Output the (X, Y) coordinate of the center of the cell containing the given text.  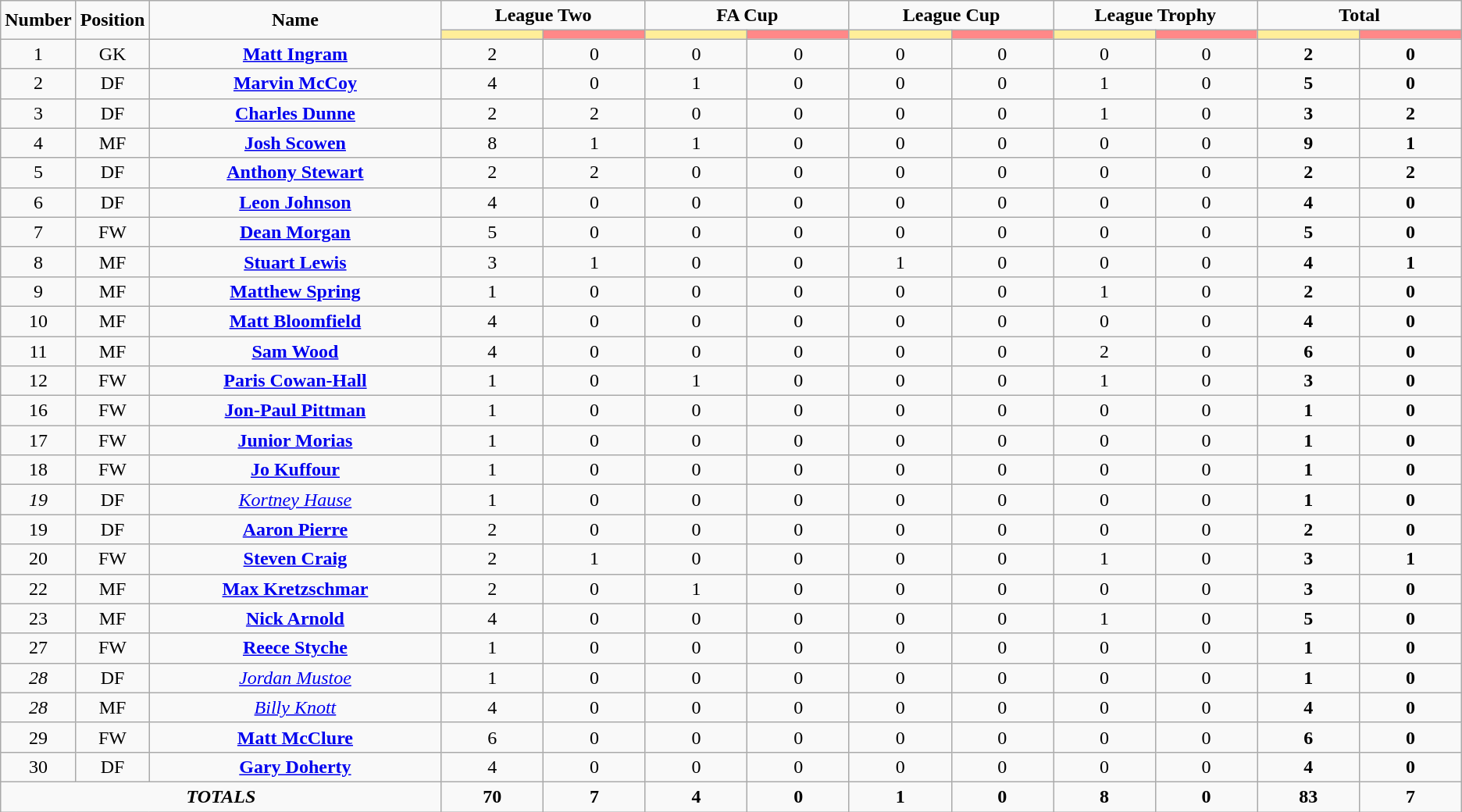
Name (295, 20)
Matt Ingram (295, 54)
League Cup (951, 16)
12 (38, 381)
Matthew Spring (295, 291)
Gary Doherty (295, 767)
Junior Morias (295, 440)
Sam Wood (295, 351)
29 (38, 737)
Jon-Paul Pittman (295, 411)
30 (38, 767)
Nick Arnold (295, 618)
11 (38, 351)
Charles Dunne (295, 113)
Stuart Lewis (295, 262)
17 (38, 440)
10 (38, 321)
22 (38, 589)
83 (1309, 796)
16 (38, 411)
Number (38, 20)
Dean Morgan (295, 232)
18 (38, 470)
League Trophy (1156, 16)
League Two (544, 16)
Jordan Mustoe (295, 678)
23 (38, 618)
Aaron Pierre (295, 529)
Anthony Stewart (295, 173)
GK (112, 54)
Matt Bloomfield (295, 321)
FA Cup (747, 16)
70 (492, 796)
Kortney Hause (295, 500)
Max Kretzschmar (295, 589)
20 (38, 559)
Marvin McCoy (295, 84)
27 (38, 648)
Leon Johnson (295, 202)
Paris Cowan-Hall (295, 381)
Reece Styche (295, 648)
Total (1359, 16)
Jo Kuffour (295, 470)
Steven Craig (295, 559)
Billy Knott (295, 707)
TOTALS (221, 796)
Matt McClure (295, 737)
Josh Scowen (295, 143)
Position (112, 20)
